Locate the cell with the specified text and output its [x, y] center coordinate. 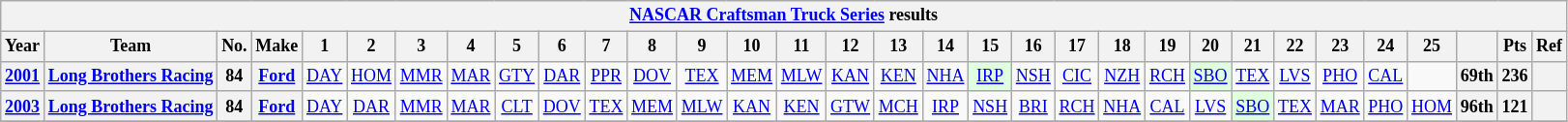
BRI [1032, 107]
NASCAR Craftsman Truck Series results [784, 15]
7 [606, 46]
5 [517, 46]
19 [1168, 46]
22 [1295, 46]
11 [800, 46]
8 [653, 46]
121 [1515, 107]
CLT [517, 107]
2003 [23, 107]
10 [752, 46]
69th [1477, 76]
14 [945, 46]
6 [562, 46]
16 [1032, 46]
3 [421, 46]
2 [371, 46]
MCH [898, 107]
GTY [517, 76]
18 [1122, 46]
NZH [1122, 76]
Ref [1550, 46]
13 [898, 46]
17 [1077, 46]
25 [1433, 46]
Make [276, 46]
2001 [23, 76]
23 [1340, 46]
Team [130, 46]
12 [851, 46]
9 [702, 46]
96th [1477, 107]
Pts [1515, 46]
1 [325, 46]
24 [1386, 46]
No. [234, 46]
21 [1253, 46]
PPR [606, 76]
GTW [851, 107]
4 [471, 46]
Year [23, 46]
236 [1515, 76]
20 [1210, 46]
15 [990, 46]
CIC [1077, 76]
